Pinpoint the cell where the given text exists, returning its [x, y] midpoint coordinate. 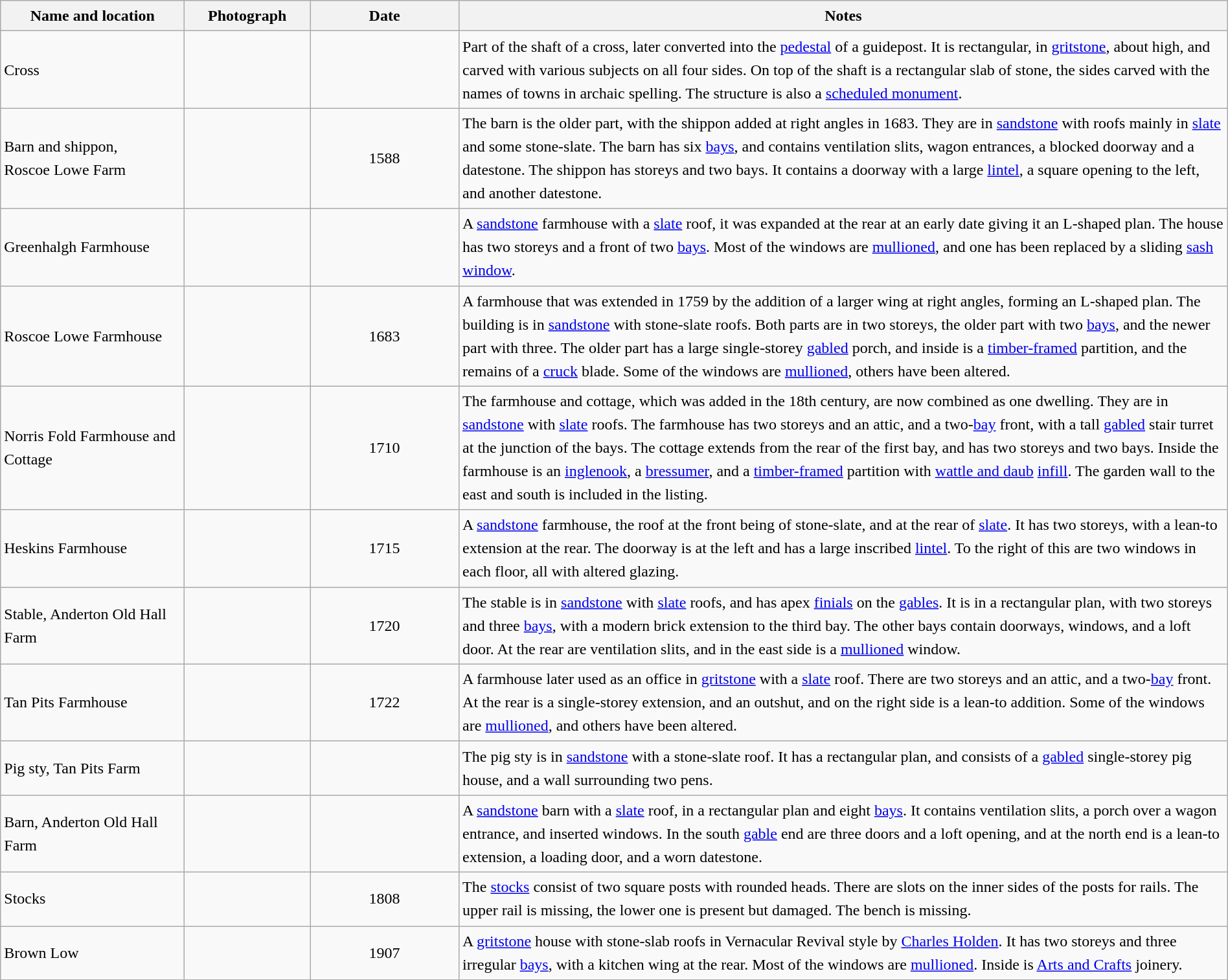
Tan Pits Farmhouse [93, 702]
Heskins Farmhouse [93, 548]
Norris Fold Farmhouse and Cottage [93, 448]
Barn, Anderton Old Hall Farm [93, 833]
Greenhalgh Farmhouse [93, 247]
Photograph [247, 16]
1722 [385, 702]
Stable, Anderton Old Hall Farm [93, 626]
1588 [385, 158]
1715 [385, 548]
1710 [385, 448]
Cross [93, 70]
Roscoe Lowe Farmhouse [93, 336]
1907 [385, 953]
Barn and shippon,Roscoe Lowe Farm [93, 158]
Date [385, 16]
Brown Low [93, 953]
Pig sty, Tan Pits Farm [93, 768]
Name and location [93, 16]
Stocks [93, 899]
1808 [385, 899]
Notes [843, 16]
1683 [385, 336]
1720 [385, 626]
